Output the (X, Y) coordinate of the center of the cell containing the given text.  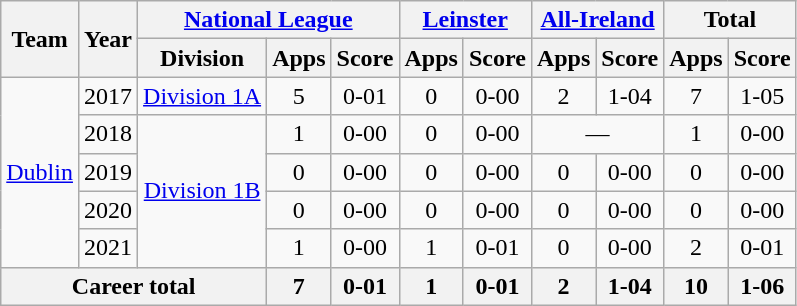
Year (108, 39)
Dublin (40, 172)
Team (40, 39)
2017 (108, 96)
National League (268, 20)
Division (202, 58)
10 (696, 286)
Division 1B (202, 191)
1-06 (762, 286)
1-05 (762, 96)
2021 (108, 248)
Career total (134, 286)
Division 1A (202, 96)
Leinster (465, 20)
5 (299, 96)
2019 (108, 172)
— (597, 134)
All-Ireland (597, 20)
2018 (108, 134)
2020 (108, 210)
Total (730, 20)
